Output the (x, y) coordinate of the center of the cell containing the given text.  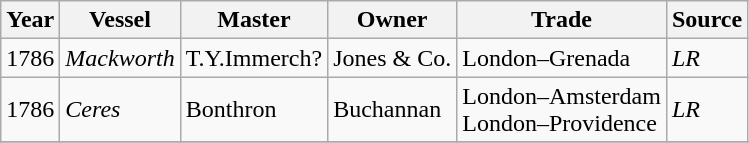
Year (30, 20)
Ceres (120, 110)
Master (254, 20)
Source (706, 20)
London–AmsterdamLondon–Providence (562, 110)
T.Y.Immerch? (254, 58)
Mackworth (120, 58)
Jones & Co. (392, 58)
Buchannan (392, 110)
Owner (392, 20)
Bonthron (254, 110)
London–Grenada (562, 58)
Trade (562, 20)
Vessel (120, 20)
